Return the (X, Y) coordinate for the center point of the cell that contains the specified text.  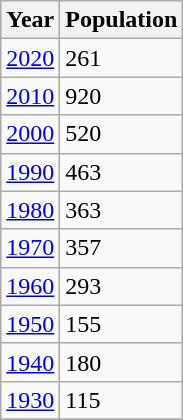
1990 (30, 172)
1970 (30, 248)
463 (122, 172)
1940 (30, 362)
2010 (30, 96)
2020 (30, 58)
115 (122, 400)
363 (122, 210)
357 (122, 248)
1930 (30, 400)
1980 (30, 210)
180 (122, 362)
Population (122, 20)
261 (122, 58)
1960 (30, 286)
Year (30, 20)
155 (122, 324)
920 (122, 96)
520 (122, 134)
293 (122, 286)
1950 (30, 324)
2000 (30, 134)
